Pinpoint the cell where the given text exists, returning its [X, Y] midpoint coordinate. 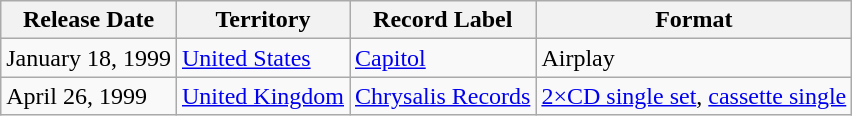
Release Date [89, 20]
United Kingdom [262, 96]
Format [694, 20]
United States [262, 58]
Chrysalis Records [443, 96]
2×CD single set, cassette single [694, 96]
April 26, 1999 [89, 96]
Airplay [694, 58]
Record Label [443, 20]
Capitol [443, 58]
Territory [262, 20]
January 18, 1999 [89, 58]
